Output the (x, y) coordinate of the center of the cell containing the given text.  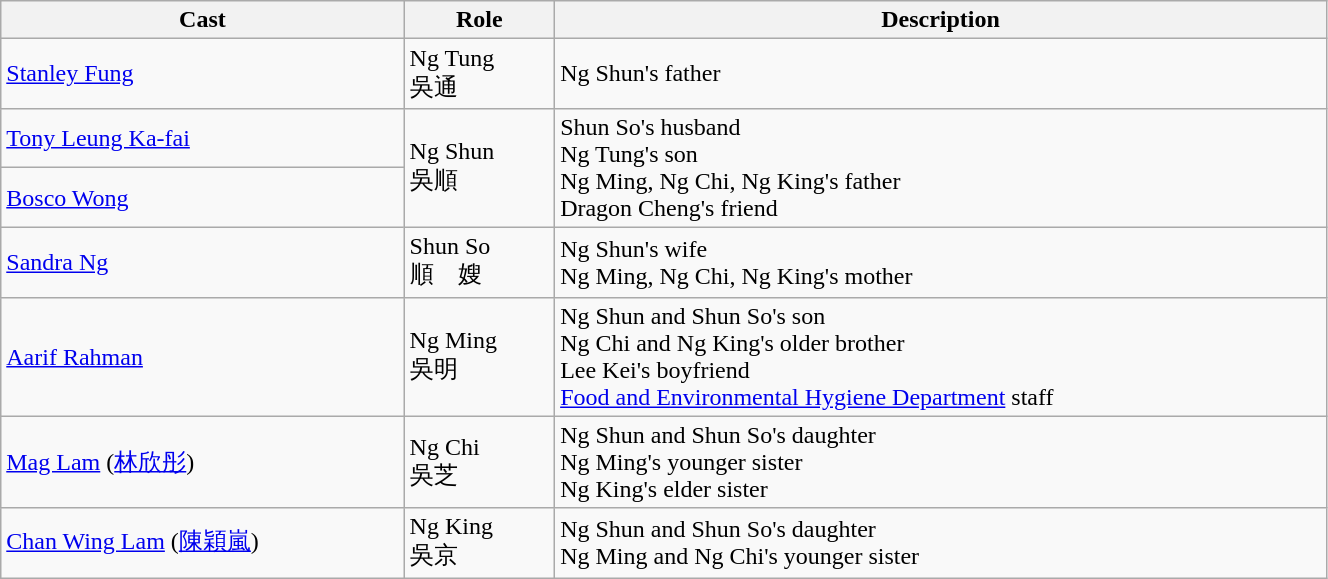
Ng Chi吳芝 (480, 462)
Shun So順 嫂 (480, 262)
Ng Shun and Shun So's daughterNg Ming's younger sisterNg King's elder sister (941, 462)
Mag Lam (林欣彤) (202, 462)
Stanley Fung (202, 74)
Cast (202, 20)
Ng Shun and Shun So's sonNg Chi and Ng King's older brotherLee Kei's boyfriendFood and Environmental Hygiene Department staff (941, 356)
Bosco Wong (202, 198)
Ng Shun's father (941, 74)
Description (941, 20)
Ng Tung吳通 (480, 74)
Ng Ming吳明 (480, 356)
Shun So's husbandNg Tung's sonNg Ming, Ng Chi, Ng King's fatherDragon Cheng's friend (941, 168)
Tony Leung Ka-fai (202, 138)
Ng King吳京 (480, 543)
Role (480, 20)
Aarif Rahman (202, 356)
Ng Shun吳順 (480, 168)
Ng Shun's wifeNg Ming, Ng Chi, Ng King's mother (941, 262)
Chan Wing Lam (陳穎嵐) (202, 543)
Ng Shun and Shun So's daughterNg Ming and Ng Chi's younger sister (941, 543)
Sandra Ng (202, 262)
